Locate the cell with the specified text and output its (X, Y) center coordinate. 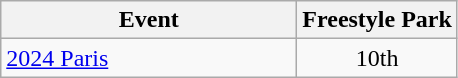
2024 Paris (149, 58)
Freestyle Park (378, 20)
Event (149, 20)
10th (378, 58)
